Return the (X, Y) coordinate for the center point of the cell that contains the specified text.  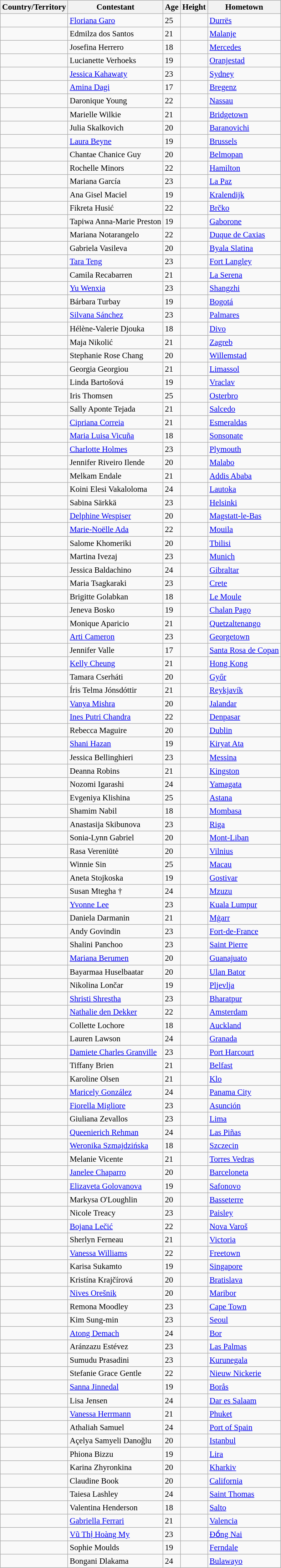
Sherlyn Ferneau (116, 1240)
Height (194, 7)
Asunción (244, 1106)
Lisa Jensen (116, 1401)
Kristína Krajčírová (116, 1280)
Lima (244, 1119)
Markysa O'Loughlin (116, 1200)
Sonia-Lynn Gabriel (116, 838)
Brussels (244, 141)
Guanajuato (244, 958)
Weronika Szmajdzińska (116, 1146)
Monique Aparicio (116, 623)
Shani Hazan (116, 744)
Jennifer Valle (116, 650)
Salome Khomeriki (116, 543)
Vilnius (244, 851)
Astana (244, 798)
Basseterre (244, 1200)
Valencia (244, 1521)
Seoul (244, 1320)
Mariana Notarangelo (116, 235)
Yamagata (244, 784)
Ana Gisel Maciel (116, 195)
Zagreb (244, 342)
Saint Pierre (244, 945)
Aneta Stojkoska (116, 878)
Valentina Henderson (116, 1507)
Le Moule (244, 597)
Shamim Nabil (116, 811)
Silvana Sánchez (116, 315)
Santa Rosa de Copan (244, 650)
Yvonne Lee (116, 905)
Belfast (244, 1066)
Divo (244, 329)
Vũ Thị Hoàng My (116, 1535)
Rasa Vereniūtė (116, 851)
Tbilisi (244, 543)
Lucianette Verhoeks (116, 61)
Mont-Liban (244, 838)
Torres Vedras (244, 1159)
Marielle Wilkie (116, 114)
Maja Nikolić (116, 342)
Karoline Olsen (116, 1079)
Panama City (244, 1092)
Szczecin (244, 1146)
Kingston (244, 771)
Nathalie den Dekker (116, 1012)
Mġarr (244, 918)
Daniela Darmanin (116, 918)
Kharkiv (244, 1468)
Linda Bartošová (116, 382)
Phiona Bizzu (116, 1454)
Gostivar (244, 878)
Vanessa Williams (116, 1253)
Dublin (244, 731)
Karisa Sukamto (116, 1267)
Janelee Chaparro (116, 1173)
Gaborone (244, 221)
Vanessa Herrmann (116, 1414)
Bojana Lečić (116, 1226)
Jessica Kahawaty (116, 74)
Nicole Treacy (116, 1213)
Camila Recabarren (116, 275)
Amsterdam (244, 1012)
Íris Telma Jónsdóttir (116, 690)
Durrës (244, 21)
Bratislava (244, 1280)
Aránzazu Estévez (116, 1347)
Bor (244, 1334)
Nozomi Igarashi (116, 784)
Nieuw Nickerie (244, 1374)
Freetown (244, 1253)
Fiorella Migliore (116, 1106)
Bayarmaa Huselbaatar (116, 972)
Nives Orešnik (116, 1293)
Delphine Wespiser (116, 516)
Crete (244, 583)
Kralendijk (244, 195)
Mercedes (244, 47)
La Serena (244, 275)
Bridgetown (244, 114)
Cipriana Correia (116, 422)
Dar es Salaam (244, 1401)
Atong Demach (116, 1334)
Osterbro (244, 396)
Giuliana Zevallos (116, 1119)
Tapiwa Anna-Marie Preston (116, 221)
Denpasar (244, 717)
Borås (244, 1387)
Brigitte Golabkan (116, 597)
Country/Territory (34, 7)
Maria Luisa Vicuña (116, 436)
Pljevlja (244, 985)
Athaliah Samuel (116, 1427)
Amina Dagi (116, 87)
Limassol (244, 369)
Jessica Baldachino (116, 570)
Plymouth (244, 449)
Auckland (244, 1025)
Győr (244, 677)
Klo (244, 1079)
Charlotte Holmes (116, 449)
Evgeniya Klishina (116, 798)
Taiesa Lashley (116, 1494)
Shalini Panchoo (116, 945)
Edmilza dos Santos (116, 34)
Las Piñas (244, 1133)
Fort-de-France (244, 932)
Jennifer Riveiro Ilende (116, 463)
Rebecca Maguire (116, 731)
Hong Kong (244, 664)
Sydney (244, 74)
La Paz (244, 181)
Martina Ivezaj (116, 556)
Baranovichi (244, 128)
Mariana García (116, 181)
Gabriela Vasileva (116, 248)
Victoria (244, 1240)
Willemstad (244, 355)
Andy Govindin (116, 932)
Bulawayo (244, 1561)
Deanna Robins (116, 771)
Chantae Chanice Guy (116, 154)
Barceloneta (244, 1173)
Collette Lochore (116, 1025)
Kiryat Ata (244, 744)
Magstatt-le-Bas (244, 516)
Queenierich Rehman (116, 1133)
Messina (244, 757)
Tiffany Brien (116, 1066)
Phuket (244, 1414)
Koini Elesi Vakaloloma (116, 489)
Fort Langley (244, 262)
Cape Town (244, 1307)
Açelya Samyeli Danoğlu (116, 1440)
Sanna Jinnedal (116, 1387)
Bregenz (244, 87)
Winnie Sin (116, 865)
Sally Aponte Tejada (116, 409)
California (244, 1481)
Mzuzu (244, 891)
Brčko (244, 208)
Susan Mtegha † (116, 891)
Lira (244, 1454)
Ines Putri Chandra (116, 717)
Belmopan (244, 154)
Port of Spain (244, 1427)
Bogotá (244, 302)
Yu Wenxia (116, 288)
Paisley (244, 1213)
Vanya Mishra (116, 704)
Remona Moodley (116, 1307)
Quetzaltenango (244, 623)
Jeneva Bosko (116, 610)
Sophie Moulds (116, 1548)
Esmeraldas (244, 422)
Melkam Endale (116, 476)
Hamilton (244, 168)
Gibraltar (244, 570)
Nassau (244, 101)
Safonovo (244, 1186)
Oranjestad (244, 61)
Duque de Caxias (244, 235)
Ferndale (244, 1548)
Kuala Lumpur (244, 905)
Marie-Noëlle Ada (116, 530)
Bárbara Turbay (116, 302)
Daronique Young (116, 101)
Ulan Bator (244, 972)
Lautoka (244, 489)
Kurunegala (244, 1360)
Munich (244, 556)
Arti Cameron (116, 637)
Laura Beyne (116, 141)
Fikreta Husić (116, 208)
Melanie Vicente (116, 1159)
Georgetown (244, 637)
Anastasija Skibunova (116, 824)
Singapore (244, 1267)
Bongani Dlakama (116, 1561)
Salcedo (244, 409)
Jessica Bellinghieri (116, 757)
Nikolina Lončar (116, 985)
Istanbul (244, 1440)
Sabina Särkkä (116, 503)
Shristi Shrestha (116, 999)
Mombasa (244, 811)
Đồng Nai (244, 1535)
Addis Ababa (244, 476)
Iris Thomsen (116, 396)
Shangzhi (244, 288)
Reykjavík (244, 690)
Jalandar (244, 704)
Tara Teng (116, 262)
Sumudu Prasadini (116, 1360)
Contestant (116, 7)
Floriana Garo (116, 21)
Port Harcourt (244, 1052)
Vraclav (244, 382)
Macau (244, 865)
Julia Skalkovich (116, 128)
Georgia Georgiou (116, 369)
Saint Thomas (244, 1494)
Bharatpur (244, 999)
Kelly Cheung (116, 664)
Sonsonate (244, 436)
Palmares (244, 315)
Damiete Charles Granville (116, 1052)
Malabo (244, 463)
Hometown (244, 7)
Salto (244, 1507)
Claudine Book (116, 1481)
Karina Zhyronkina (116, 1468)
Lauren Lawson (116, 1039)
Maricely González (116, 1092)
Maria Tsagkaraki (116, 583)
Josefina Herrero (116, 47)
Nova Varoš (244, 1226)
Maribor (244, 1293)
Mariana Berumen (116, 958)
Granada (244, 1039)
Elizaveta Golovanova (116, 1186)
Mouila (244, 530)
Chalan Pago (244, 610)
Las Palmas (244, 1347)
Byala Slatina (244, 248)
Kim Sung-min (116, 1320)
Gabriella Ferrari (116, 1521)
Malanje (244, 34)
Rochelle Minors (116, 168)
Tamara Cserháti (116, 677)
Hélène-Valerie Djouka (116, 329)
Stephanie Rose Chang (116, 355)
Stefanie Grace Gentle (116, 1374)
Age (172, 7)
Riga (244, 824)
Helsinki (244, 503)
